Return (x, y) of the center of cell containing provided text 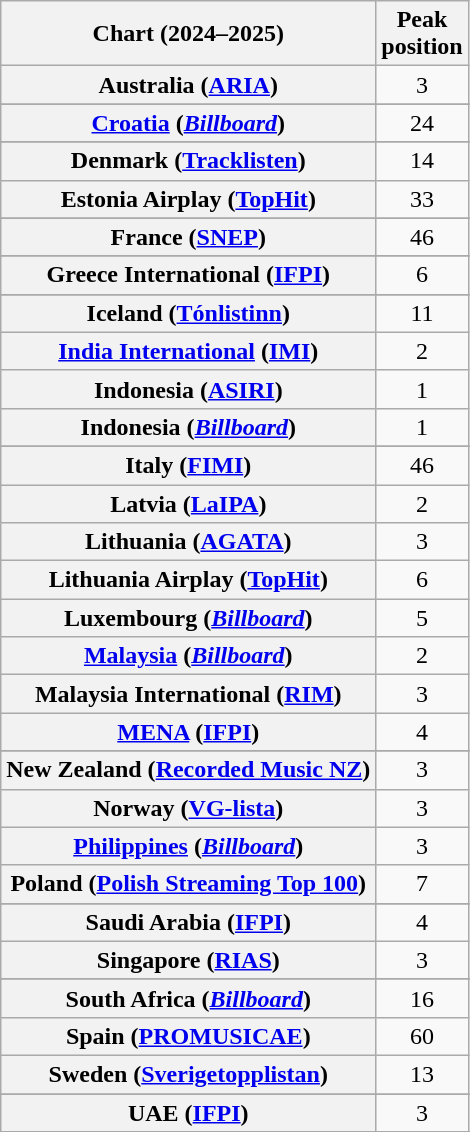
60 (422, 1036)
UAE (IFPI) (188, 1113)
Poland (Polish Streaming Top 100) (188, 884)
Peakposition (422, 34)
Indonesia (ASIRI) (188, 389)
Australia (ARIA) (188, 85)
MENA (IFPI) (188, 732)
Malaysia (Billboard) (188, 656)
Greece International (IFPI) (188, 275)
Lithuania (AGATA) (188, 542)
Lithuania Airplay (TopHit) (188, 580)
Saudi Arabia (IFPI) (188, 922)
Indonesia (Billboard) (188, 427)
India International (IMI) (188, 351)
5 (422, 618)
Singapore (RIAS) (188, 960)
Latvia (LaIPA) (188, 503)
16 (422, 998)
Croatia (Billboard) (188, 123)
Estonia Airplay (TopHit) (188, 199)
Italy (FIMI) (188, 465)
Chart (2024–2025) (188, 34)
Malaysia International (RIM) (188, 694)
11 (422, 313)
New Zealand (Recorded Music NZ) (188, 770)
24 (422, 123)
France (SNEP) (188, 237)
Philippines (Billboard) (188, 846)
Sweden (Sverigetopplistan) (188, 1074)
South Africa (Billboard) (188, 998)
13 (422, 1074)
14 (422, 161)
Spain (PROMUSICAE) (188, 1036)
7 (422, 884)
Luxembourg (Billboard) (188, 618)
Iceland (Tónlistinn) (188, 313)
33 (422, 199)
Denmark (Tracklisten) (188, 161)
Norway (VG-lista) (188, 808)
